Provide the [x, y] coordinate of the cell's center where the given text is located.  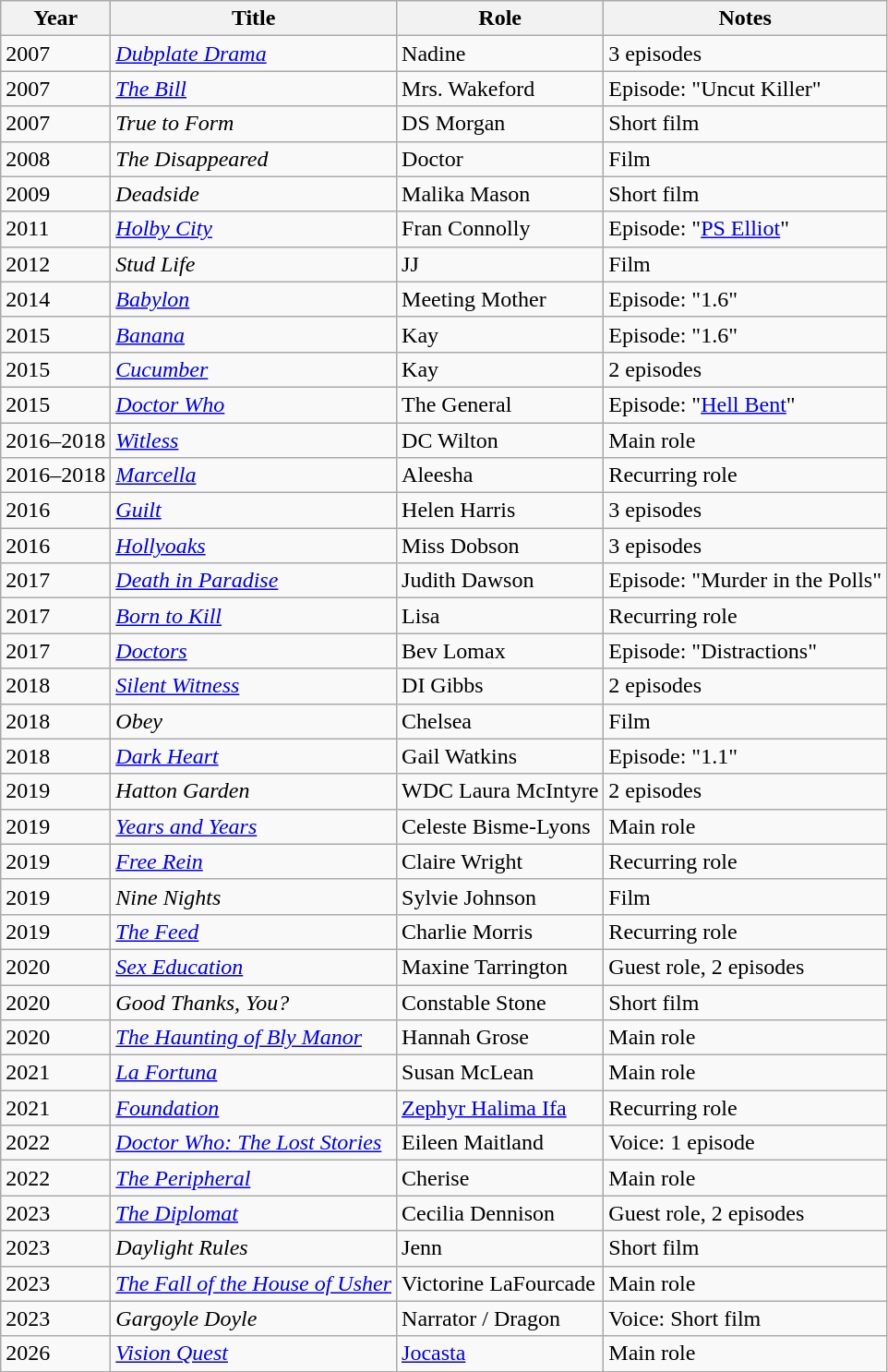
Banana [254, 334]
The Diplomat [254, 1213]
Voice: 1 episode [746, 1143]
Free Rein [254, 861]
True to Form [254, 124]
Nadine [500, 54]
2014 [55, 299]
Cecilia Dennison [500, 1213]
The Disappeared [254, 159]
The Haunting of Bly Manor [254, 1038]
Obey [254, 721]
Gargoyle Doyle [254, 1318]
Silent Witness [254, 686]
Deadside [254, 194]
Role [500, 18]
Episode: "Murder in the Polls" [746, 581]
Doctors [254, 651]
Maxine Tarrington [500, 967]
The General [500, 404]
Episode: "PS Elliot" [746, 229]
Witless [254, 440]
Helen Harris [500, 511]
The Feed [254, 932]
Good Thanks, You? [254, 1002]
The Peripheral [254, 1178]
Year [55, 18]
Born to Kill [254, 616]
Sylvie Johnson [500, 897]
DS Morgan [500, 124]
JJ [500, 264]
Doctor Who: The Lost Stories [254, 1143]
Malika Mason [500, 194]
Meeting Mother [500, 299]
Bev Lomax [500, 651]
Celeste Bisme-Lyons [500, 826]
The Bill [254, 89]
Gail Watkins [500, 756]
Nine Nights [254, 897]
Mrs. Wakeford [500, 89]
WDC Laura McIntyre [500, 791]
Claire Wright [500, 861]
Babylon [254, 299]
Episode: "Uncut Killer" [746, 89]
Notes [746, 18]
DC Wilton [500, 440]
Miss Dobson [500, 546]
Voice: Short film [746, 1318]
2008 [55, 159]
Aleesha [500, 475]
Episode: "1.1" [746, 756]
Title [254, 18]
2009 [55, 194]
Jenn [500, 1248]
Cherise [500, 1178]
Narrator / Dragon [500, 1318]
Eileen Maitland [500, 1143]
2012 [55, 264]
Stud Life [254, 264]
Cucumber [254, 369]
DI Gibbs [500, 686]
Doctor [500, 159]
Sex Education [254, 967]
Episode: "Distractions" [746, 651]
Judith Dawson [500, 581]
Holby City [254, 229]
Years and Years [254, 826]
Marcella [254, 475]
Susan McLean [500, 1073]
La Fortuna [254, 1073]
Lisa [500, 616]
Constable Stone [500, 1002]
Vision Quest [254, 1354]
2026 [55, 1354]
Fran Connolly [500, 229]
Charlie Morris [500, 932]
Guilt [254, 511]
Episode: "Hell Bent" [746, 404]
Zephyr Halima Ifa [500, 1108]
Victorine LaFourcade [500, 1283]
Jocasta [500, 1354]
The Fall of the House of Usher [254, 1283]
Hannah Grose [500, 1038]
Dubplate Drama [254, 54]
2011 [55, 229]
Daylight Rules [254, 1248]
Hatton Garden [254, 791]
Doctor Who [254, 404]
Death in Paradise [254, 581]
Foundation [254, 1108]
Hollyoaks [254, 546]
Chelsea [500, 721]
Dark Heart [254, 756]
